Detect which cell encompasses the target text, then output its (X, Y) center coordinate. 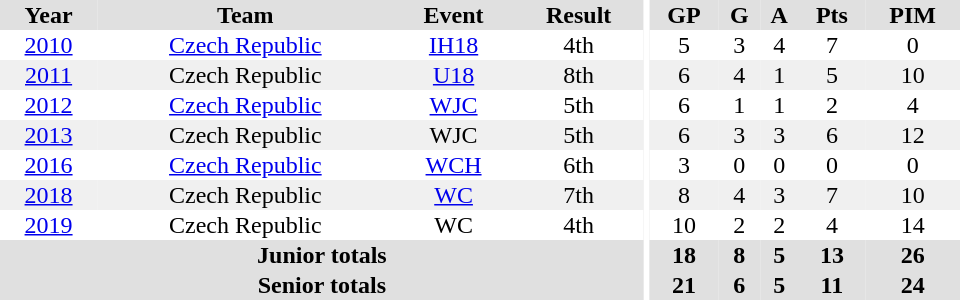
Senior totals (322, 285)
8th (579, 75)
24 (912, 285)
2013 (48, 135)
2010 (48, 45)
12 (912, 135)
6th (579, 165)
Pts (832, 15)
Junior totals (322, 255)
7th (579, 195)
2016 (48, 165)
Team (245, 15)
A (780, 15)
2012 (48, 105)
U18 (454, 75)
WCH (454, 165)
PIM (912, 15)
13 (832, 255)
GP (684, 15)
14 (912, 225)
18 (684, 255)
2018 (48, 195)
2011 (48, 75)
Year (48, 15)
26 (912, 255)
Event (454, 15)
11 (832, 285)
2019 (48, 225)
IH18 (454, 45)
Result (579, 15)
G (740, 15)
21 (684, 285)
